Pinpoint the cell where the given text exists, returning its [X, Y] midpoint coordinate. 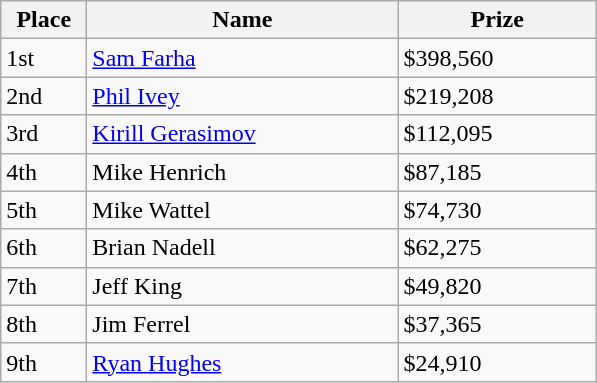
Brian Nadell [242, 248]
9th [44, 362]
Mike Henrich [242, 172]
Jeff King [242, 286]
Sam Farha [242, 58]
7th [44, 286]
$74,730 [498, 210]
Mike Wattel [242, 210]
Name [242, 20]
6th [44, 248]
4th [44, 172]
$49,820 [498, 286]
3rd [44, 134]
$87,185 [498, 172]
Ryan Hughes [242, 362]
Kirill Gerasimov [242, 134]
$112,095 [498, 134]
$24,910 [498, 362]
Place [44, 20]
Phil Ivey [242, 96]
$62,275 [498, 248]
8th [44, 324]
1st [44, 58]
$219,208 [498, 96]
2nd [44, 96]
$398,560 [498, 58]
Jim Ferrel [242, 324]
5th [44, 210]
$37,365 [498, 324]
Prize [498, 20]
